Provide the (X, Y) coordinate of the cell's center where the given text is located.  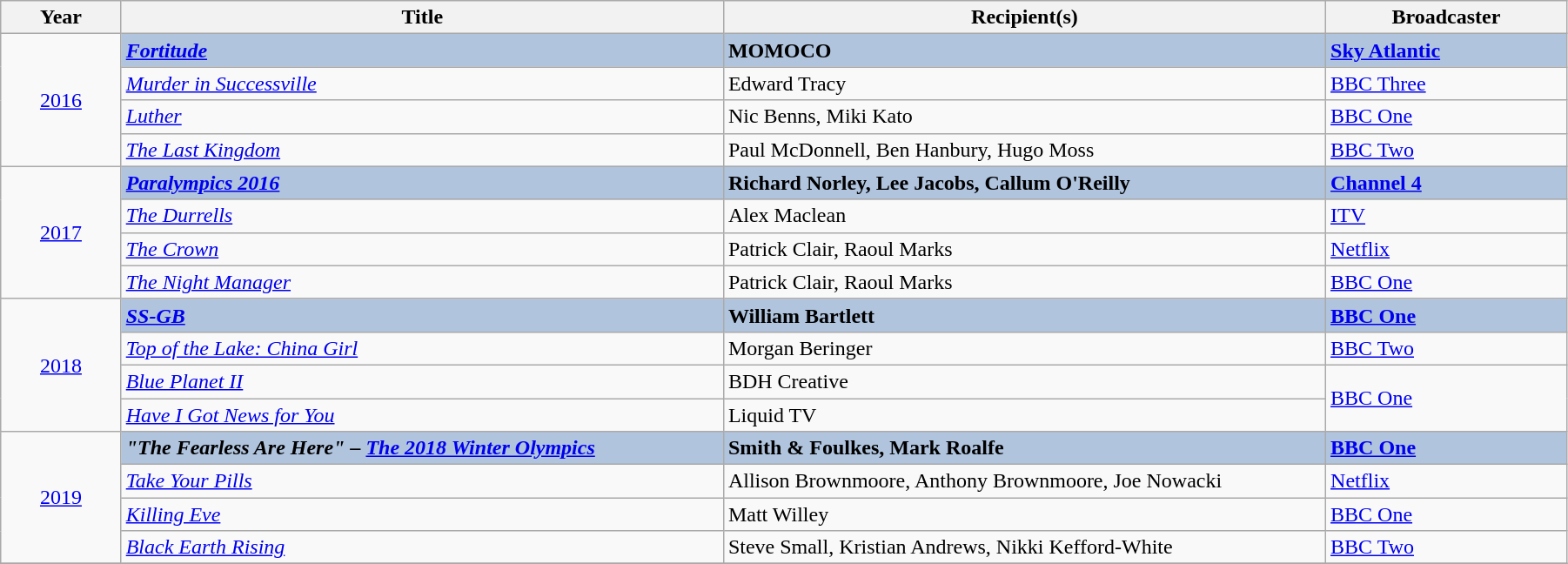
Nic Benns, Miki Kato (1024, 117)
"The Fearless Are Here" – The 2018 Winter Olympics (422, 448)
The Durrells (422, 216)
MOMOCO (1024, 50)
Smith & Foulkes, Mark Roalfe (1024, 448)
Title (422, 17)
The Night Manager (422, 282)
Paul McDonnell, Ben Hanbury, Hugo Moss (1024, 150)
Killing Eve (422, 514)
Paralympics 2016 (422, 183)
Take Your Pills (422, 481)
Murder in Successville (422, 84)
Alex Maclean (1024, 216)
Matt Willey (1024, 514)
Broadcaster (1446, 17)
William Bartlett (1024, 315)
The Crown (422, 249)
Steve Small, Kristian Andrews, Nikki Kefford-White (1024, 547)
Channel 4 (1446, 183)
2018 (61, 365)
Luther (422, 117)
SS-GB (422, 315)
BDH Creative (1024, 381)
Edward Tracy (1024, 84)
Morgan Beringer (1024, 348)
2016 (61, 100)
Have I Got News for You (422, 415)
Year (61, 17)
Liquid TV (1024, 415)
BBC Three (1446, 84)
Top of the Lake: China Girl (422, 348)
2019 (61, 498)
ITV (1446, 216)
Sky Atlantic (1446, 50)
Richard Norley, Lee Jacobs, Callum O'Reilly (1024, 183)
Fortitude (422, 50)
The Last Kingdom (422, 150)
Blue Planet II (422, 381)
Black Earth Rising (422, 547)
2017 (61, 232)
Allison Brownmoore, Anthony Brownmoore, Joe Nowacki (1024, 481)
Recipient(s) (1024, 17)
